Provide the [X, Y] coordinate of the cell's center where the given text is located.  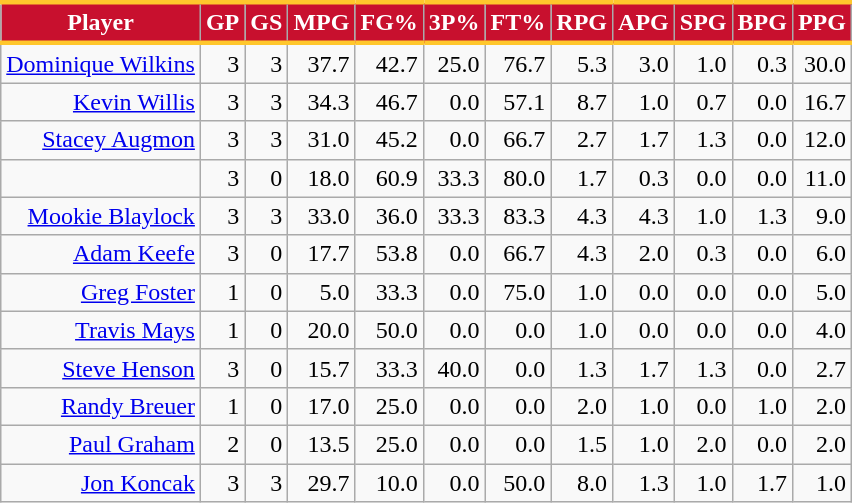
13.5 [322, 444]
Dominique Wilkins [101, 63]
40.0 [454, 368]
31.0 [322, 140]
76.7 [518, 63]
RPG [582, 22]
9.0 [822, 216]
2 [222, 444]
37.7 [322, 63]
17.0 [322, 406]
0.7 [703, 102]
Mookie Blaylock [101, 216]
46.7 [389, 102]
34.3 [322, 102]
3P% [454, 22]
GS [266, 22]
SPG [703, 22]
Kevin Willis [101, 102]
57.1 [518, 102]
Jon Koncak [101, 483]
18.0 [322, 178]
Stacey Augmon [101, 140]
Adam Keefe [101, 254]
75.0 [518, 292]
10.0 [389, 483]
30.0 [822, 63]
60.9 [389, 178]
33.0 [322, 216]
Greg Foster [101, 292]
Randy Breuer [101, 406]
BPG [762, 22]
17.7 [322, 254]
4.0 [822, 330]
6.0 [822, 254]
83.3 [518, 216]
12.0 [822, 140]
Paul Graham [101, 444]
GP [222, 22]
3.0 [644, 63]
APG [644, 22]
15.7 [322, 368]
42.7 [389, 63]
PPG [822, 22]
FT% [518, 22]
80.0 [518, 178]
11.0 [822, 178]
29.7 [322, 483]
53.8 [389, 254]
Player [101, 22]
8.0 [582, 483]
45.2 [389, 140]
36.0 [389, 216]
MPG [322, 22]
FG% [389, 22]
5.3 [582, 63]
Travis Mays [101, 330]
Steve Henson [101, 368]
1.5 [582, 444]
20.0 [322, 330]
8.7 [582, 102]
16.7 [822, 102]
